For the text-containing cell, return its midpoint in [x, y] coordinate format. 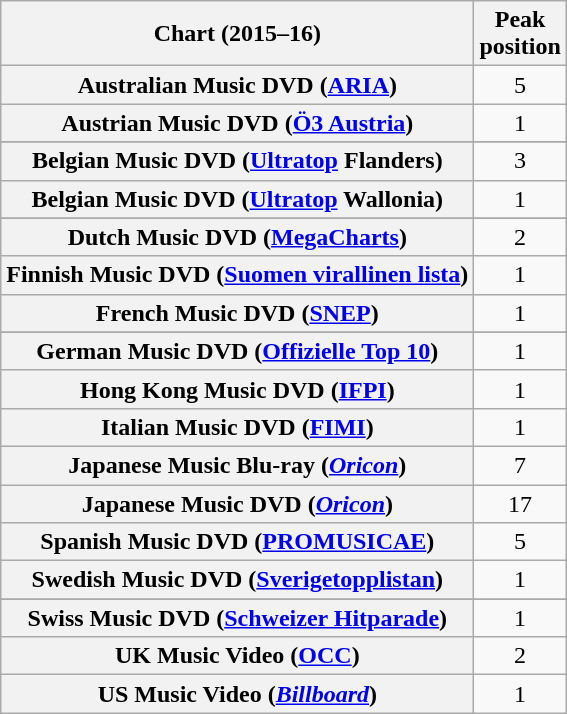
Belgian Music DVD (Ultratop Flanders) [238, 161]
Swiss Music DVD (Schweizer Hitparade) [238, 618]
7 [520, 465]
French Music DVD (SNEP) [238, 313]
Peakposition [520, 34]
Belgian Music DVD (Ultratop Wallonia) [238, 199]
Italian Music DVD (FIMI) [238, 427]
Dutch Music DVD (MegaCharts) [238, 237]
Austrian Music DVD (Ö3 Austria) [238, 123]
German Music DVD (Offizielle Top 10) [238, 351]
Japanese Music DVD (Oricon) [238, 503]
Swedish Music DVD (Sverigetopplistan) [238, 580]
Hong Kong Music DVD (IFPI) [238, 389]
Japanese Music Blu-ray (Oricon) [238, 465]
Finnish Music DVD (Suomen virallinen lista) [238, 275]
Spanish Music DVD (PROMUSICAE) [238, 542]
Chart (2015–16) [238, 34]
US Music Video (Billboard) [238, 694]
17 [520, 503]
UK Music Video (OCC) [238, 656]
3 [520, 161]
Australian Music DVD (ARIA) [238, 85]
